Return (x, y) of the center of cell containing provided text 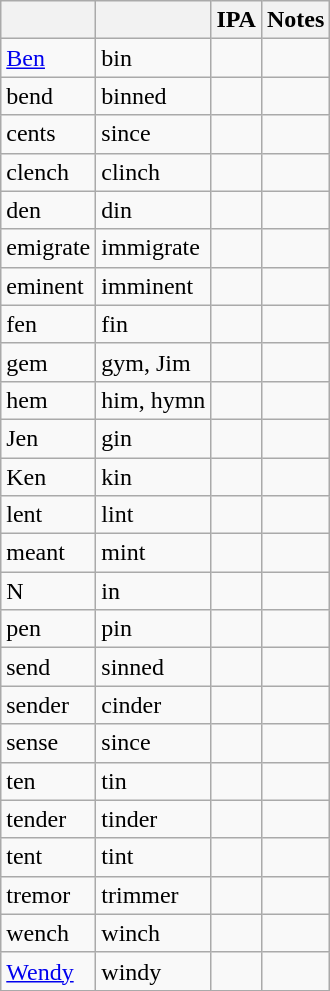
Ken (48, 477)
clinch (154, 172)
tent (48, 857)
pen (48, 629)
pin (154, 629)
binned (154, 96)
eminent (48, 286)
N (48, 591)
sender (48, 705)
trimmer (154, 895)
sinned (154, 667)
in (154, 591)
kin (154, 477)
tremor (48, 895)
clench (48, 172)
wench (48, 933)
fin (154, 324)
lint (154, 515)
gin (154, 438)
tinder (154, 819)
sense (48, 743)
hem (48, 400)
windy (154, 971)
Ben (48, 58)
tender (48, 819)
Wendy (48, 971)
cinder (154, 705)
ten (48, 781)
den (48, 210)
send (48, 667)
emigrate (48, 248)
gym, Jim (154, 362)
lent (48, 515)
him, hymn (154, 400)
din (154, 210)
fen (48, 324)
tin (154, 781)
bend (48, 96)
gem (48, 362)
winch (154, 933)
imminent (154, 286)
tint (154, 857)
mint (154, 553)
Notes (295, 20)
meant (48, 553)
IPA (236, 20)
cents (48, 134)
Jen (48, 438)
immigrate (154, 248)
bin (154, 58)
